Output the [x, y] coordinate of the center of the cell containing the given text.  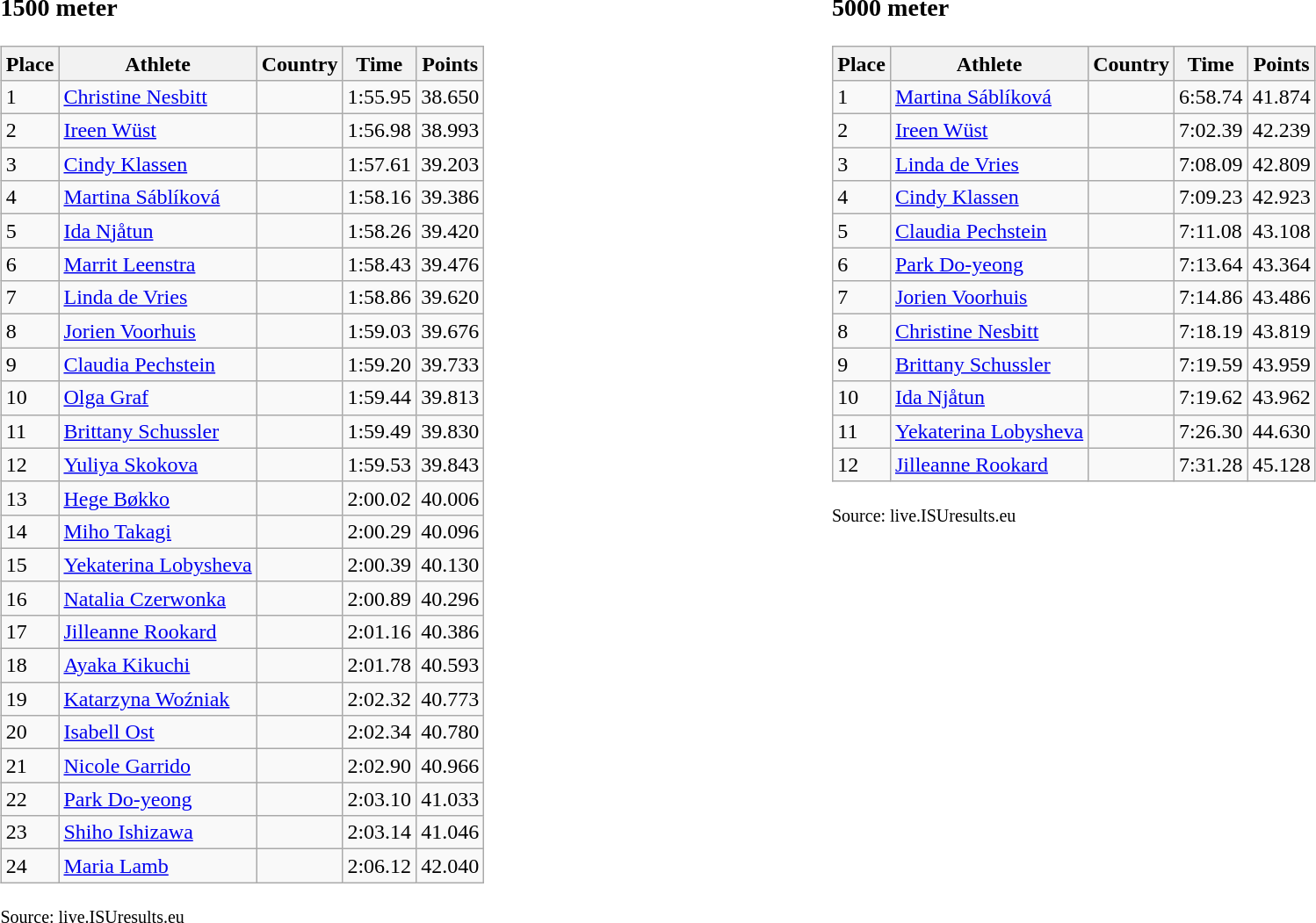
39.733 [450, 364]
Katarzyna Woźniak [158, 699]
45.128 [1281, 465]
2:00.02 [380, 498]
2:02.90 [380, 766]
7:14.86 [1211, 298]
Nicole Garrido [158, 766]
42.239 [1281, 131]
2:03.10 [380, 799]
41.033 [450, 799]
2:00.29 [380, 531]
2:06.12 [380, 866]
38.650 [450, 97]
43.364 [1281, 264]
1:59.44 [380, 398]
43.486 [1281, 298]
2:03.14 [380, 833]
16 [30, 598]
21 [30, 766]
39.476 [450, 264]
39.620 [450, 298]
42.809 [1281, 164]
39.203 [450, 164]
39.813 [450, 398]
1:59.53 [380, 465]
7:26.30 [1211, 431]
40.773 [450, 699]
2:01.16 [380, 631]
Ayaka Kikuchi [158, 666]
39.830 [450, 431]
1:58.26 [380, 231]
42.040 [450, 866]
Isabell Ost [158, 732]
40.006 [450, 498]
1:59.49 [380, 431]
7:19.59 [1211, 364]
2:01.78 [380, 666]
1:58.43 [380, 264]
41.046 [450, 833]
39.843 [450, 465]
24 [30, 866]
17 [30, 631]
Natalia Czerwonka [158, 598]
39.420 [450, 231]
7:31.28 [1211, 465]
43.108 [1281, 231]
43.962 [1281, 398]
15 [30, 565]
6:58.74 [1211, 97]
1:58.86 [380, 298]
7:09.23 [1211, 198]
Miho Takagi [158, 531]
42.923 [1281, 198]
1:57.61 [380, 164]
7:11.08 [1211, 231]
44.630 [1281, 431]
2:02.34 [380, 732]
39.676 [450, 331]
2:00.39 [380, 565]
40.966 [450, 766]
Olga Graf [158, 398]
1:58.16 [380, 198]
39.386 [450, 198]
19 [30, 699]
20 [30, 732]
1:56.98 [380, 131]
Shiho Ishizawa [158, 833]
1:55.95 [380, 97]
7:18.19 [1211, 331]
Yuliya Skokova [158, 465]
18 [30, 666]
7:13.64 [1211, 264]
7:19.62 [1211, 398]
38.993 [450, 131]
40.386 [450, 631]
14 [30, 531]
Hege Bøkko [158, 498]
41.874 [1281, 97]
22 [30, 799]
23 [30, 833]
40.780 [450, 732]
40.296 [450, 598]
Marrit Leenstra [158, 264]
Maria Lamb [158, 866]
40.130 [450, 565]
7:08.09 [1211, 164]
13 [30, 498]
43.959 [1281, 364]
1:59.03 [380, 331]
2:00.89 [380, 598]
40.096 [450, 531]
43.819 [1281, 331]
2:02.32 [380, 699]
40.593 [450, 666]
7:02.39 [1211, 131]
1:59.20 [380, 364]
